For the text-containing cell, return its midpoint in (X, Y) coordinate format. 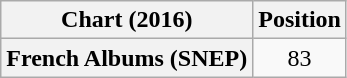
Chart (2016) (127, 20)
French Albums (SNEP) (127, 58)
Position (300, 20)
83 (300, 58)
